Extract the [x, y] coordinate from the center of the cell holding the provided text.  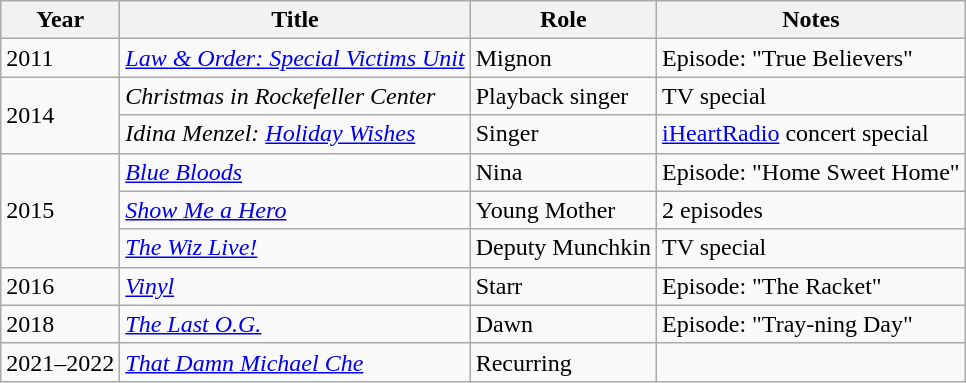
2018 [60, 324]
Title [295, 20]
iHeartRadio concert special [812, 134]
Deputy Munchkin [563, 248]
Episode: "The Racket" [812, 286]
Role [563, 20]
That Damn Michael Che [295, 362]
Singer [563, 134]
Episode: "Home Sweet Home" [812, 172]
2015 [60, 210]
Idina Menzel: Holiday Wishes [295, 134]
Episode: "True Believers" [812, 58]
Recurring [563, 362]
Dawn [563, 324]
Playback singer [563, 96]
Show Me a Hero [295, 210]
Christmas in Rockefeller Center [295, 96]
Episode: "Tray-ning Day" [812, 324]
Year [60, 20]
2014 [60, 115]
Vinyl [295, 286]
Starr [563, 286]
Mignon [563, 58]
2 episodes [812, 210]
Nina [563, 172]
The Last O.G. [295, 324]
Law & Order: Special Victims Unit [295, 58]
Blue Bloods [295, 172]
Notes [812, 20]
2011 [60, 58]
2016 [60, 286]
2021–2022 [60, 362]
Young Mother [563, 210]
The Wiz Live! [295, 248]
